Search for the cell housing the specified text and yield its (X, Y) center coordinate. 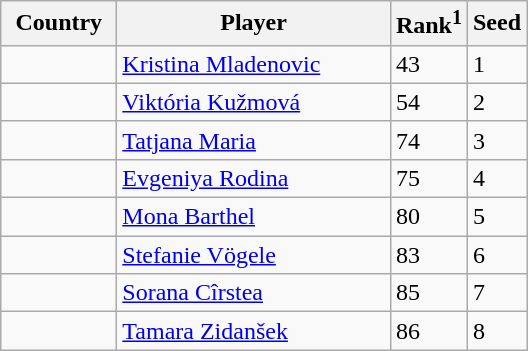
Seed (496, 24)
80 (428, 217)
Tamara Zidanšek (254, 331)
Mona Barthel (254, 217)
75 (428, 178)
Sorana Cîrstea (254, 293)
43 (428, 64)
86 (428, 331)
3 (496, 140)
Viktória Kužmová (254, 102)
6 (496, 255)
83 (428, 255)
2 (496, 102)
Rank1 (428, 24)
Kristina Mladenovic (254, 64)
5 (496, 217)
8 (496, 331)
Tatjana Maria (254, 140)
4 (496, 178)
54 (428, 102)
Stefanie Vögele (254, 255)
Player (254, 24)
7 (496, 293)
1 (496, 64)
85 (428, 293)
74 (428, 140)
Evgeniya Rodina (254, 178)
Country (59, 24)
